For the text-containing cell, return its midpoint in [x, y] coordinate format. 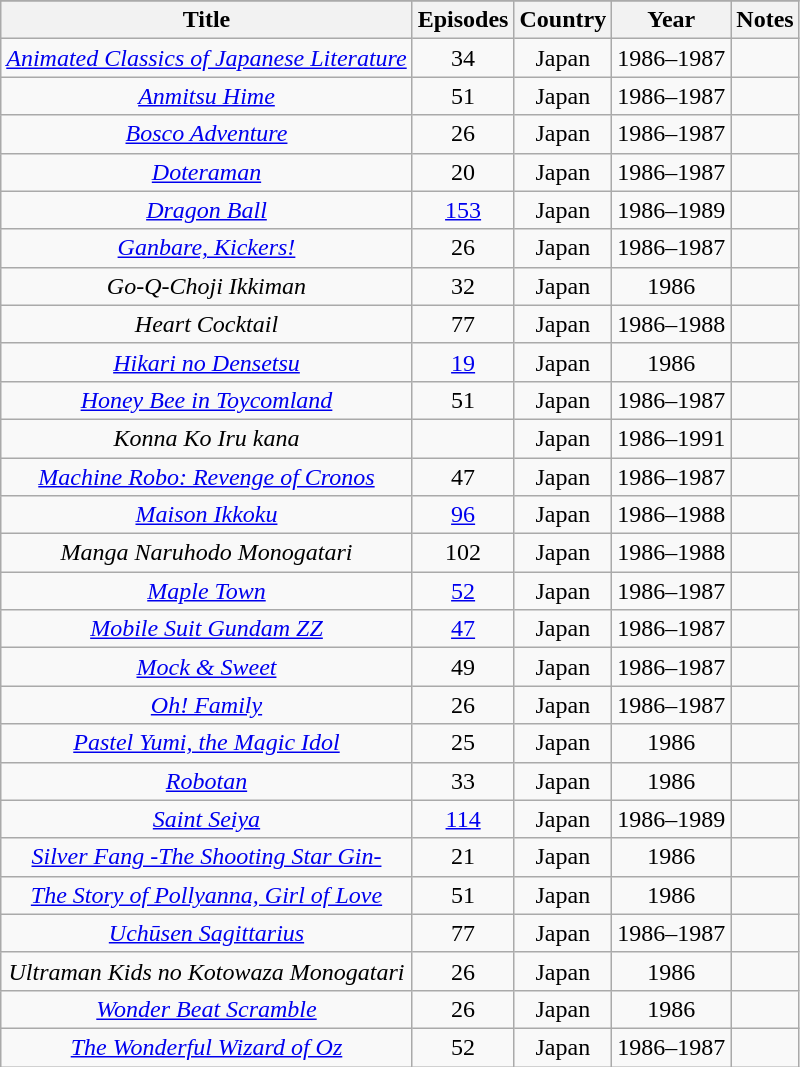
21 [463, 857]
Saint Seiya [206, 819]
The Story of Pollyanna, Girl of Love [206, 895]
19 [463, 362]
33 [463, 781]
96 [463, 515]
114 [463, 819]
Animated Classics of Japanese Literature [206, 58]
Mobile Suit Gundam ZZ [206, 629]
Doteraman [206, 172]
Title [206, 20]
Year [672, 20]
49 [463, 667]
Honey Bee in Toycomland [206, 400]
Oh! Family [206, 705]
Go-Q-Choji Ikkiman [206, 286]
Manga Naruhodo Monogatari [206, 553]
Episodes [463, 20]
Anmitsu Hime [206, 96]
Pastel Yumi, the Magic Idol [206, 743]
Machine Robo: Revenge of Cronos [206, 477]
Dragon Ball [206, 210]
Maison Ikkoku [206, 515]
Ganbare, Kickers! [206, 248]
Wonder Beat Scramble [206, 1009]
Country [563, 20]
32 [463, 286]
25 [463, 743]
34 [463, 58]
Bosco Adventure [206, 134]
1986–1991 [672, 438]
Robotan [206, 781]
Silver Fang -The Shooting Star Gin- [206, 857]
Heart Cocktail [206, 324]
Konna Ko Iru kana [206, 438]
Notes [765, 20]
The Wonderful Wizard of Oz [206, 1047]
153 [463, 210]
20 [463, 172]
Ultraman Kids no Kotowaza Monogatari [206, 971]
102 [463, 553]
Hikari no Densetsu [206, 362]
Uchūsen Sagittarius [206, 933]
Maple Town [206, 591]
Mock & Sweet [206, 667]
